Determine the [x, y] coordinate at the center of the cell enclosing the given text.  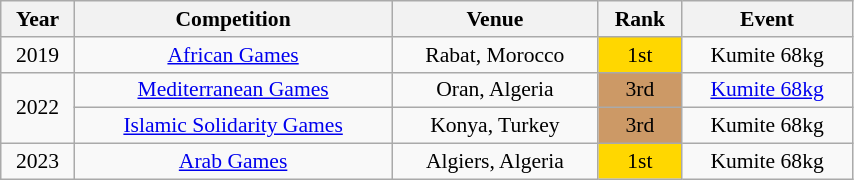
Event [768, 19]
Competition [232, 19]
Rank [640, 19]
Year [38, 19]
African Games [232, 55]
2022 [38, 108]
Arab Games [232, 162]
Mediterranean Games [232, 90]
2023 [38, 162]
Oran, Algeria [495, 90]
Venue [495, 19]
Konya, Turkey [495, 126]
Rabat, Morocco [495, 55]
Algiers, Algeria [495, 162]
2019 [38, 55]
Islamic Solidarity Games [232, 126]
